Pinpoint the cell where the given text exists, returning its [x, y] midpoint coordinate. 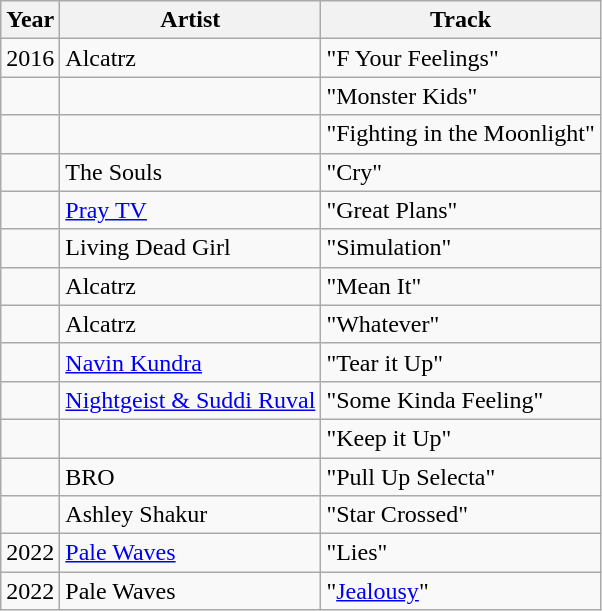
Track [460, 20]
"Some Kinda Feeling" [460, 400]
"Simulation" [460, 248]
Ashley Shakur [190, 515]
Pray TV [190, 210]
"Pull Up Selecta" [460, 477]
2016 [30, 58]
Year [30, 20]
"F Your Feelings" [460, 58]
"Great Plans" [460, 210]
"Fighting in the Moonlight" [460, 134]
"Whatever" [460, 324]
"Lies" [460, 553]
"Tear it Up" [460, 362]
Navin Kundra [190, 362]
Artist [190, 20]
BRO [190, 477]
"Monster Kids" [460, 96]
"Jealousy" [460, 591]
The Souls [190, 172]
Living Dead Girl [190, 248]
"Cry" [460, 172]
"Star Crossed" [460, 515]
"Mean It" [460, 286]
Nightgeist & Suddi Ruval [190, 400]
"Keep it Up" [460, 438]
